Determine the (x, y) coordinate at the center of the cell enclosing the given text.  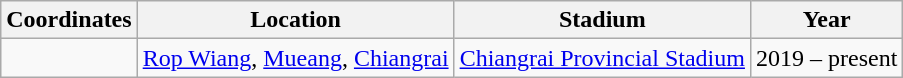
Rop Wiang, Mueang, Chiangrai (296, 58)
2019 – present (826, 58)
Stadium (602, 20)
Chiangrai Provincial Stadium (602, 58)
Location (296, 20)
Coordinates (69, 20)
Year (826, 20)
